Extract the [X, Y] coordinate from the center of the cell holding the provided text.  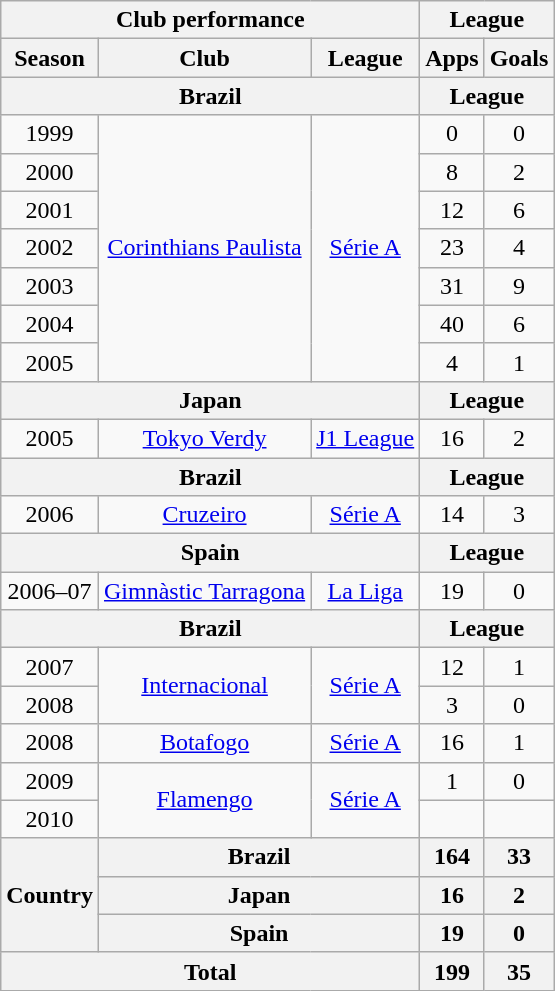
2002 [50, 248]
9 [519, 286]
1999 [50, 134]
Total [210, 971]
Tokyo Verdy [204, 438]
164 [452, 857]
Corinthians Paulista [204, 248]
23 [452, 248]
Gimnàstic Tarragona [204, 591]
2004 [50, 324]
40 [452, 324]
14 [452, 515]
2000 [50, 172]
31 [452, 286]
2003 [50, 286]
2001 [50, 210]
35 [519, 971]
La Liga [366, 591]
Country [50, 895]
Club [204, 58]
Botafogo [204, 743]
Apps [452, 58]
2007 [50, 667]
8 [452, 172]
J1 League [366, 438]
2009 [50, 781]
Season [50, 58]
2010 [50, 819]
Club performance [210, 20]
Flamengo [204, 800]
2006 [50, 515]
Cruzeiro [204, 515]
199 [452, 971]
2006–07 [50, 591]
33 [519, 857]
Goals [519, 58]
Internacional [204, 686]
